Capture the cell that displays the provided text and extract its (x, y) central coordinate. 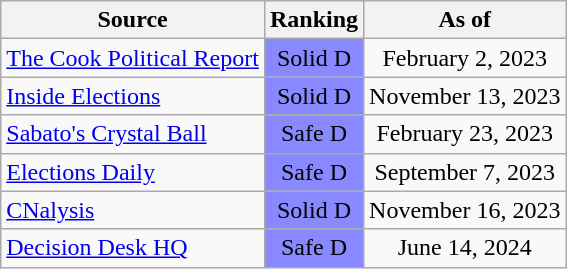
November 13, 2023 (465, 96)
September 7, 2023 (465, 172)
February 2, 2023 (465, 58)
Ranking (314, 20)
As of (465, 20)
Elections Daily (133, 172)
February 23, 2023 (465, 134)
November 16, 2023 (465, 210)
CNalysis (133, 210)
Inside Elections (133, 96)
Sabato's Crystal Ball (133, 134)
June 14, 2024 (465, 248)
Decision Desk HQ (133, 248)
Source (133, 20)
The Cook Political Report (133, 58)
